Find where the given text appears and provide that cell's center as (x, y) coordinate. 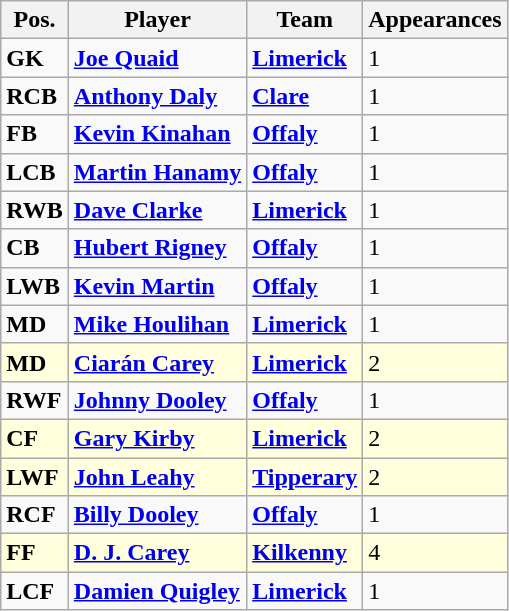
Dave Clarke (157, 210)
FF (35, 553)
CB (35, 248)
Damien Quigley (157, 591)
Team (305, 20)
D. J. Carey (157, 553)
RCB (35, 96)
GK (35, 58)
LWF (35, 477)
Kilkenny (305, 553)
Billy Dooley (157, 515)
Joe Quaid (157, 58)
RWF (35, 400)
Kevin Kinahan (157, 134)
Hubert Rigney (157, 248)
Ciarán Carey (157, 362)
LCF (35, 591)
4 (435, 553)
LCB (35, 172)
Mike Houlihan (157, 324)
Pos. (35, 20)
John Leahy (157, 477)
LWB (35, 286)
Anthony Daly (157, 96)
Clare (305, 96)
Gary Kirby (157, 438)
Appearances (435, 20)
CF (35, 438)
Martin Hanamy (157, 172)
Kevin Martin (157, 286)
RCF (35, 515)
RWB (35, 210)
Johnny Dooley (157, 400)
Player (157, 20)
FB (35, 134)
Tipperary (305, 477)
